Extract the (X, Y) coordinate from the center of the cell holding the provided text.  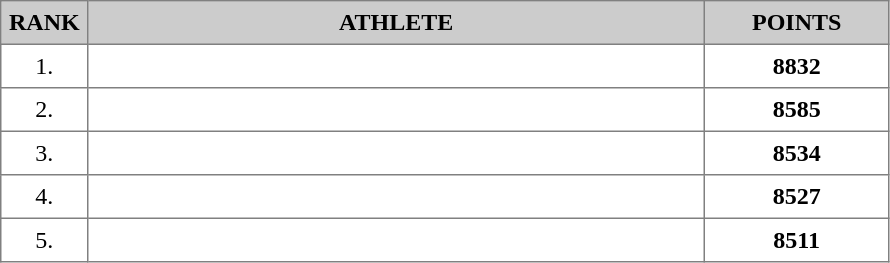
8534 (796, 153)
8511 (796, 240)
8585 (796, 110)
POINTS (796, 23)
8832 (796, 66)
ATHLETE (396, 23)
2. (44, 110)
1. (44, 66)
3. (44, 153)
5. (44, 240)
RANK (44, 23)
8527 (796, 197)
4. (44, 197)
